Locate the cell with the specified text and output its [x, y] center coordinate. 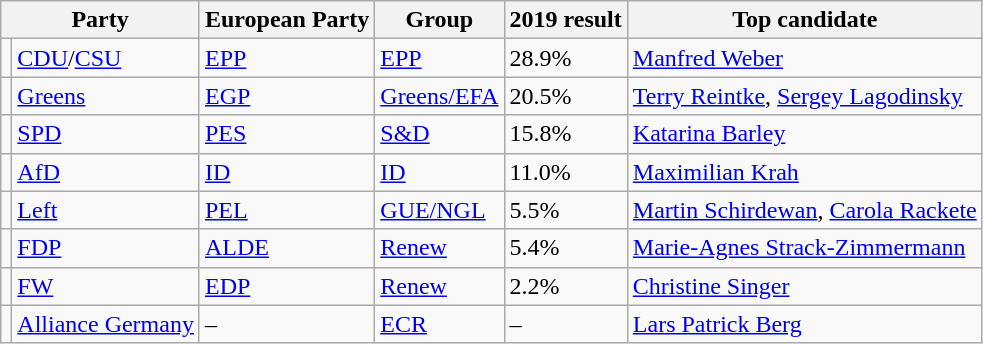
Christine Singer [804, 286]
S&D [440, 134]
Party [100, 20]
Group [440, 20]
Terry Reintke, Sergey Lagodinsky [804, 96]
Katarina Barley [804, 134]
15.8% [566, 134]
5.4% [566, 248]
2019 result [566, 20]
Martin Schirdewan, Carola Rackete [804, 210]
Left [106, 210]
Marie-Agnes Strack-Zimmermann [804, 248]
Greens [106, 96]
2.2% [566, 286]
CDU/CSU [106, 58]
GUE/NGL [440, 210]
Maximilian Krah [804, 172]
European Party [286, 20]
20.5% [566, 96]
FW [106, 286]
EDP [286, 286]
PEL [286, 210]
PES [286, 134]
11.0% [566, 172]
FDP [106, 248]
Lars Patrick Berg [804, 324]
Greens/EFA [440, 96]
28.9% [566, 58]
Alliance Germany [106, 324]
Top candidate [804, 20]
5.5% [566, 210]
AfD [106, 172]
Manfred Weber [804, 58]
SPD [106, 134]
EGP [286, 96]
ALDE [286, 248]
ECR [440, 324]
